Locate the cell with the specified text and output its (x, y) center coordinate. 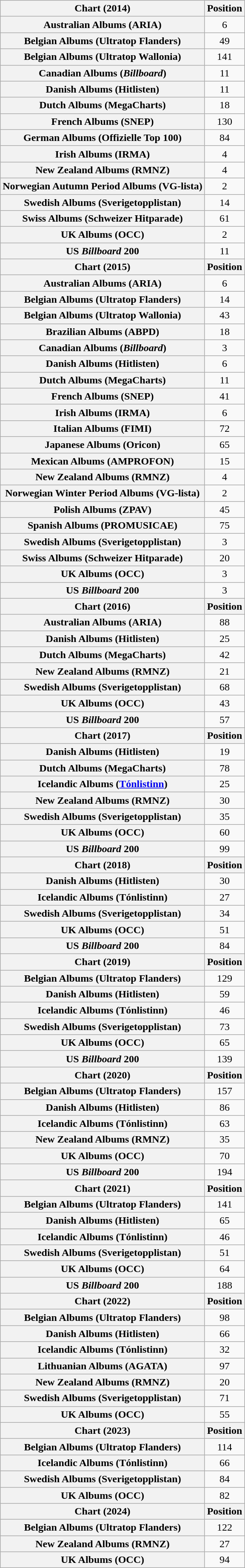
188 (225, 1285)
194 (225, 1172)
114 (225, 1447)
49 (225, 41)
122 (225, 1528)
98 (225, 1317)
Japanese Albums (Oricon) (103, 445)
Chart (2014) (103, 8)
61 (225, 219)
Chart (2018) (103, 865)
78 (225, 768)
Brazilian Albums (ABPD) (103, 332)
75 (225, 526)
Norwegian Winter Period Albums (VG-lista) (103, 493)
Chart (2019) (103, 962)
129 (225, 978)
88 (225, 622)
Chart (2016) (103, 606)
130 (225, 121)
60 (225, 833)
Chart (2020) (103, 1075)
Mexican Albums (AMPROFON) (103, 461)
15 (225, 461)
34 (225, 913)
55 (225, 1414)
Lithuanian Albums (AGATA) (103, 1366)
139 (225, 1059)
Chart (2021) (103, 1188)
94 (225, 1560)
Spanish Albums (PROMUSICAE) (103, 526)
97 (225, 1366)
45 (225, 510)
86 (225, 1107)
42 (225, 655)
Chart (2017) (103, 736)
71 (225, 1398)
Chart (2024) (103, 1512)
Italian Albums (FIMI) (103, 428)
72 (225, 428)
157 (225, 1091)
41 (225, 396)
73 (225, 1027)
57 (225, 720)
German Albums (Offizielle Top 100) (103, 138)
Norwegian Autumn Period Albums (VG-lista) (103, 186)
64 (225, 1269)
59 (225, 994)
Chart (2022) (103, 1301)
Chart (2023) (103, 1430)
99 (225, 849)
82 (225, 1495)
19 (225, 752)
63 (225, 1123)
Polish Albums (ZPAV) (103, 510)
32 (225, 1350)
21 (225, 671)
70 (225, 1156)
Chart (2015) (103, 267)
68 (225, 687)
